Extract the (x, y) coordinate from the center of the cell holding the provided text.  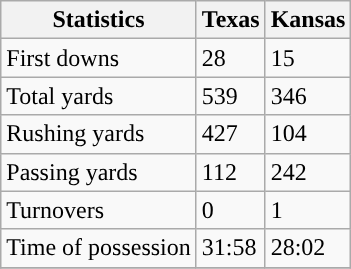
Rushing yards (99, 134)
Total yards (99, 96)
Passing yards (99, 172)
15 (308, 58)
1 (308, 210)
104 (308, 134)
Statistics (99, 20)
31:58 (230, 248)
First downs (99, 58)
0 (230, 210)
Texas (230, 20)
242 (308, 172)
427 (230, 134)
Turnovers (99, 210)
28 (230, 58)
28:02 (308, 248)
Time of possession (99, 248)
539 (230, 96)
346 (308, 96)
Kansas (308, 20)
112 (230, 172)
